For the text-containing cell, return its midpoint in (x, y) coordinate format. 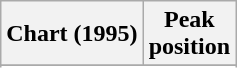
Peakposition (189, 34)
Chart (1995) (72, 34)
